Identify which cell holds the provided text, then report its (x, y) central coordinate. 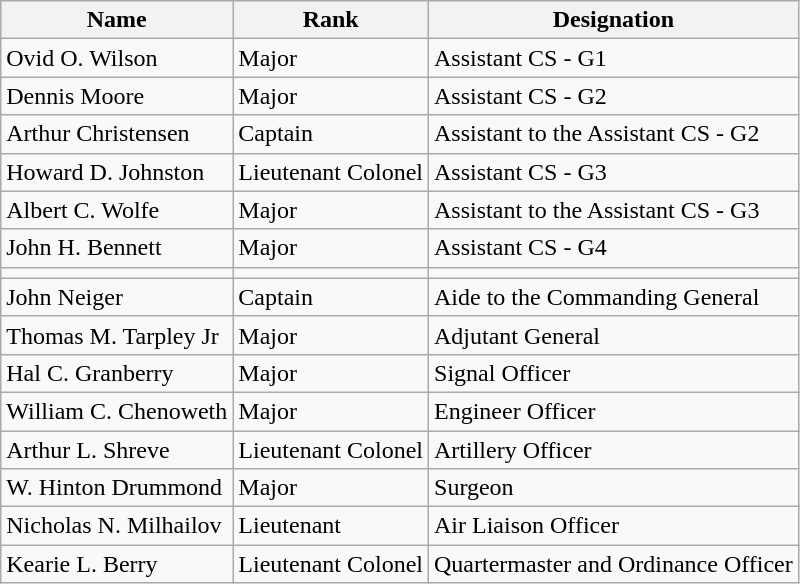
John H. Bennett (117, 248)
Albert C. Wolfe (117, 210)
William C. Chenoweth (117, 411)
Dennis Moore (117, 96)
Signal Officer (614, 373)
Assistant CS - G1 (614, 58)
Assistant CS - G2 (614, 96)
Arthur L. Shreve (117, 449)
Nicholas N. Milhailov (117, 526)
Ovid O. Wilson (117, 58)
Adjutant General (614, 335)
Hal C. Granberry (117, 373)
W. Hinton Drummond (117, 488)
Howard D. Johnston (117, 172)
Assistant to the Assistant CS - G2 (614, 134)
Air Liaison Officer (614, 526)
Quartermaster and Ordinance Officer (614, 564)
Artillery Officer (614, 449)
Assistant CS - G3 (614, 172)
Arthur Christensen (117, 134)
Assistant to the Assistant CS - G3 (614, 210)
Thomas M. Tarpley Jr (117, 335)
Name (117, 20)
Lieutenant (331, 526)
John Neiger (117, 297)
Surgeon (614, 488)
Aide to the Commanding General (614, 297)
Engineer Officer (614, 411)
Kearie L. Berry (117, 564)
Rank (331, 20)
Assistant CS - G4 (614, 248)
Designation (614, 20)
